Return (x, y) of the center of cell containing provided text 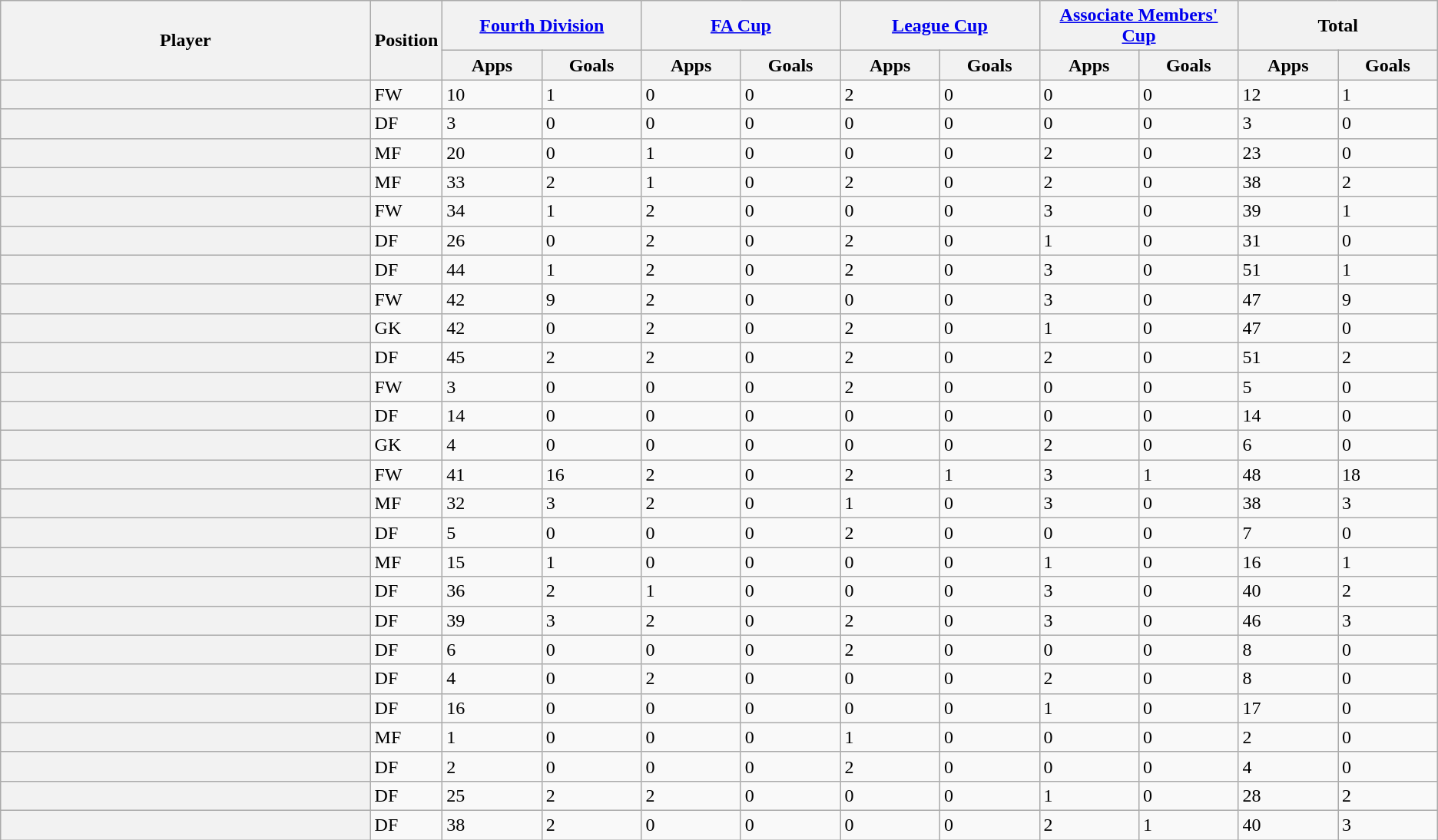
46 (1287, 620)
41 (492, 475)
36 (492, 591)
18 (1388, 475)
25 (492, 795)
26 (492, 240)
10 (492, 94)
Fourth Division (542, 26)
45 (492, 357)
33 (492, 182)
23 (1287, 153)
Total (1338, 26)
28 (1287, 795)
44 (492, 270)
League Cup (940, 26)
12 (1287, 94)
15 (492, 562)
17 (1287, 708)
48 (1287, 475)
31 (1287, 240)
32 (492, 504)
Associate Members' Cup (1138, 26)
Position (406, 40)
Player (186, 40)
FA Cup (741, 26)
20 (492, 153)
7 (1287, 533)
34 (492, 211)
